Locate the cell with the specified text and output its (X, Y) center coordinate. 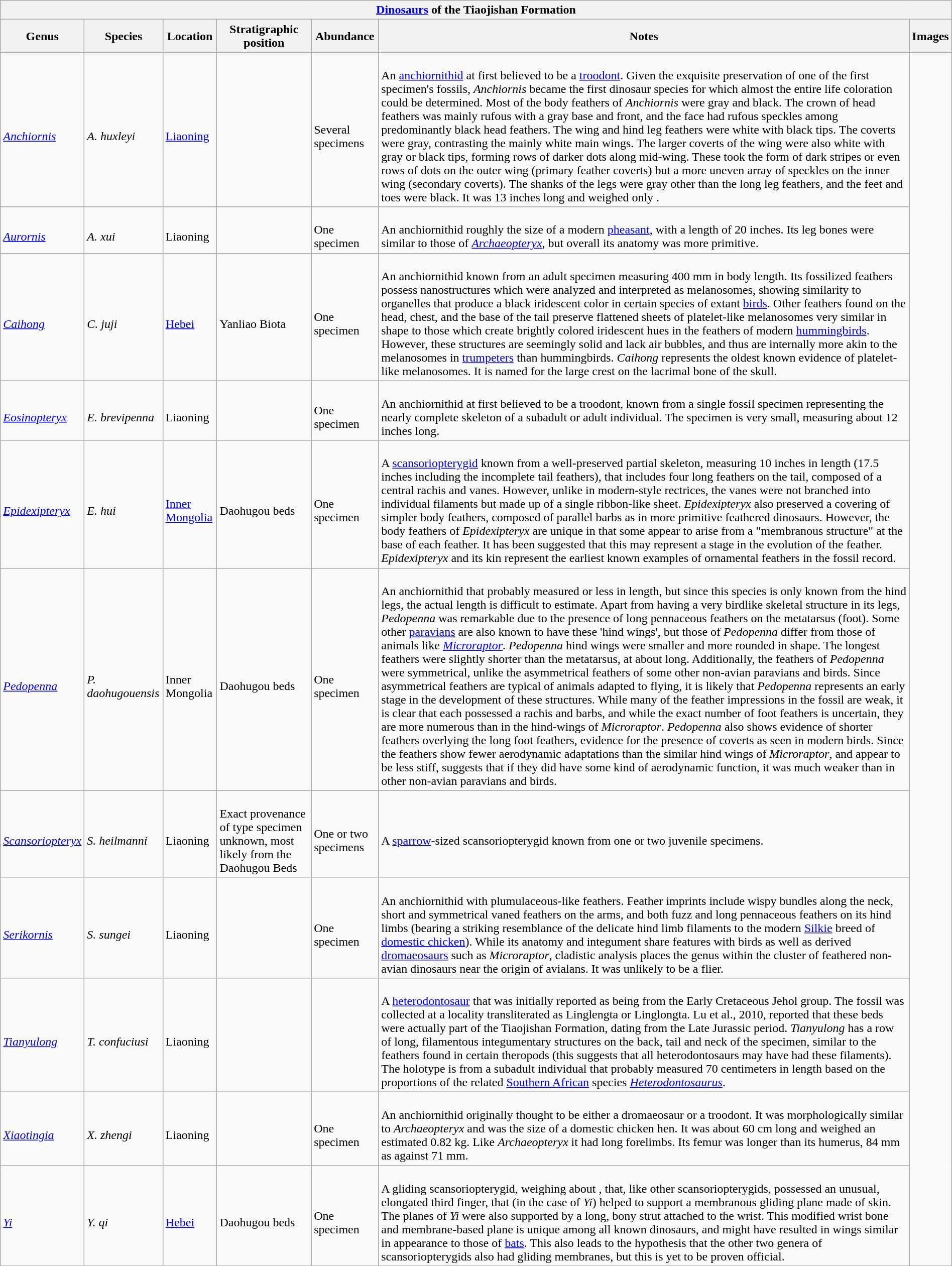
C. juji (124, 317)
A. xui (124, 230)
Exact provenance of type specimen unknown, most likely from the Daohugou Beds (264, 834)
Y. qi (124, 1215)
Species (124, 36)
Stratigraphic position (264, 36)
Scansoriopteryx (42, 834)
Eosinopteryx (42, 411)
E. hui (124, 504)
T. confuciusi (124, 1034)
S. heilmanni (124, 834)
Xiaotingia (42, 1128)
Notes (644, 36)
Dinosaurs of the Tiaojishan Formation (476, 10)
Epidexipteryx (42, 504)
Pedopenna (42, 679)
Caihong (42, 317)
Location (190, 36)
E. brevipenna (124, 411)
One or two specimens (345, 834)
Genus (42, 36)
A sparrow-sized scansoriopterygid known from one or two juvenile specimens. (644, 834)
Serikornis (42, 928)
P. daohugouensis (124, 679)
Anchiornis (42, 130)
Images (930, 36)
Several specimens (345, 130)
Aurornis (42, 230)
S. sungei (124, 928)
Yi (42, 1215)
A. huxleyi (124, 130)
Tianyulong (42, 1034)
X. zhengi (124, 1128)
Abundance (345, 36)
Yanliao Biota (264, 317)
